For the text-containing cell, return its midpoint in (X, Y) coordinate format. 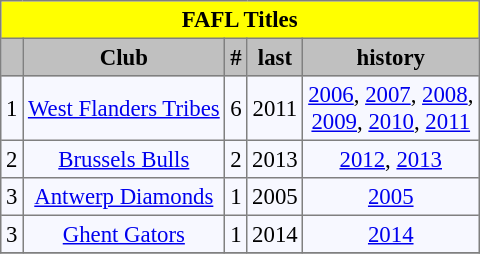
6 (236, 108)
Brussels Bulls (124, 159)
Ghent Gators (124, 234)
history (391, 57)
West Flanders Tribes (124, 108)
2011 (275, 108)
2012, 2013 (391, 159)
Club (124, 57)
2006, 2007, 2008, 2009, 2010, 2011 (391, 108)
last (275, 57)
FAFL Titles (240, 20)
Antwerp Diamonds (124, 197)
# (236, 57)
2013 (275, 159)
